Determine the [x, y] coordinate at the center of the cell enclosing the given text.  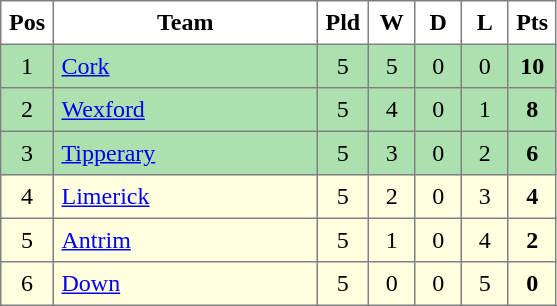
W [391, 23]
Pts [532, 23]
Down [185, 284]
Cork [185, 66]
Pld [342, 23]
Tipperary [185, 153]
8 [532, 110]
Limerick [185, 197]
L [484, 23]
Antrim [185, 240]
10 [532, 66]
D [438, 23]
Wexford [185, 110]
Pos [27, 23]
Team [185, 23]
